Identify which cell holds the provided text, then report its [x, y] central coordinate. 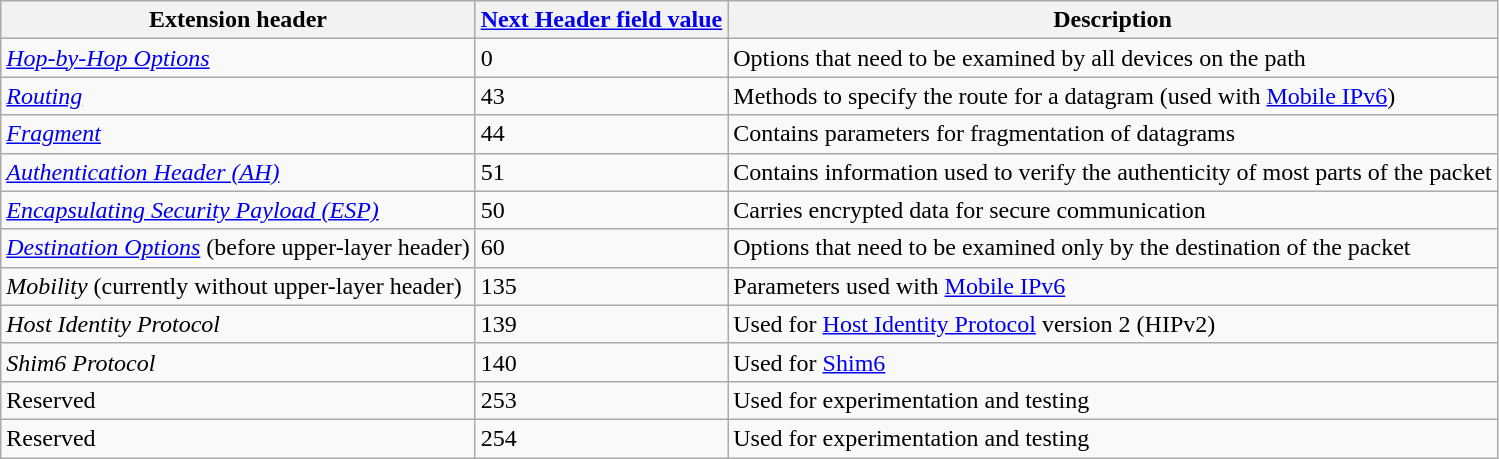
43 [602, 96]
254 [602, 438]
Used for Host Identity Protocol version 2 (HIPv2) [1113, 324]
Encapsulating Security Payload (ESP) [238, 210]
Options that need to be examined only by the destination of the packet [1113, 248]
Options that need to be examined by all devices on the path [1113, 58]
140 [602, 362]
253 [602, 400]
Used for Shim6 [1113, 362]
Hop-by-Hop Options [238, 58]
44 [602, 134]
Next Header field value [602, 20]
Authentication Header (AH) [238, 172]
Routing [238, 96]
Contains information used to verify the authenticity of most parts of the packet [1113, 172]
Extension header [238, 20]
0 [602, 58]
139 [602, 324]
Contains parameters for fragmentation of datagrams [1113, 134]
60 [602, 248]
Shim6 Protocol [238, 362]
135 [602, 286]
Fragment [238, 134]
Host Identity Protocol [238, 324]
50 [602, 210]
Parameters used with Mobile IPv6 [1113, 286]
Methods to specify the route for a datagram (used with Mobile IPv6) [1113, 96]
Description [1113, 20]
Mobility (currently without upper-layer header) [238, 286]
Destination Options (before upper-layer header) [238, 248]
51 [602, 172]
Carries encrypted data for secure communication [1113, 210]
